Find where the given text appears and provide that cell's center as (x, y) coordinate. 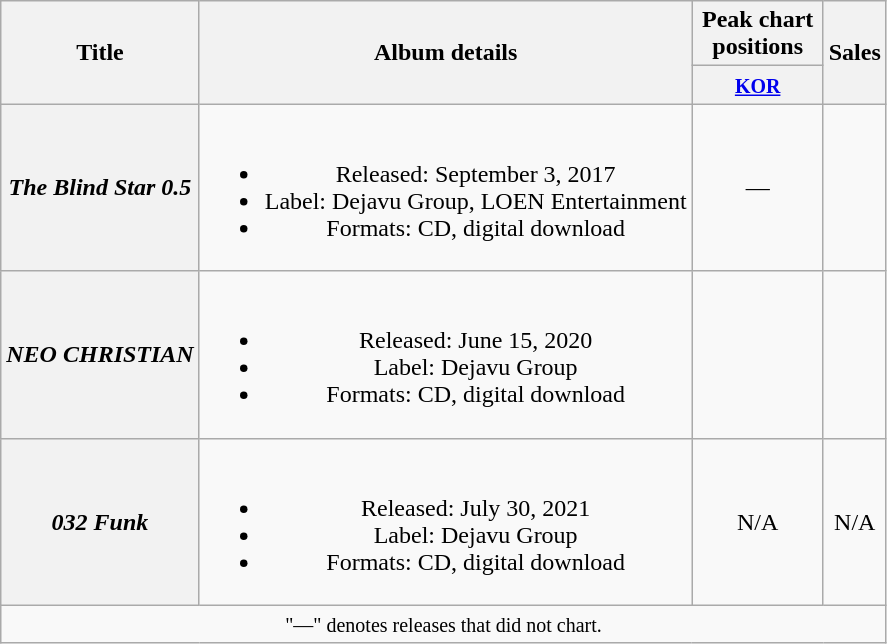
Album details (446, 52)
— (758, 188)
Released: July 30, 2021Label: Dejavu GroupFormats: CD, digital download (446, 522)
Released: June 15, 2020Label: Dejavu GroupFormats: CD, digital download (446, 354)
NEO CHRISTIAN (100, 354)
Title (100, 52)
Sales (854, 52)
KOR (758, 85)
Released: September 3, 2017Label: Dejavu Group, LOEN EntertainmentFormats: CD, digital download (446, 188)
032 Funk (100, 522)
"—" denotes releases that did not chart. (444, 624)
Peak chart positions (758, 34)
The Blind Star 0.5 (100, 188)
